Return (X, Y) of the center of cell containing provided text 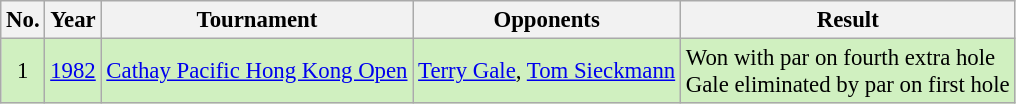
Cathay Pacific Hong Kong Open (257, 72)
Terry Gale, Tom Sieckmann (547, 72)
No. (23, 20)
1982 (73, 72)
Won with par on fourth extra holeGale eliminated by par on first hole (847, 72)
1 (23, 72)
Opponents (547, 20)
Result (847, 20)
Tournament (257, 20)
Year (73, 20)
